Output the [X, Y] coordinate of the center of the cell containing the given text.  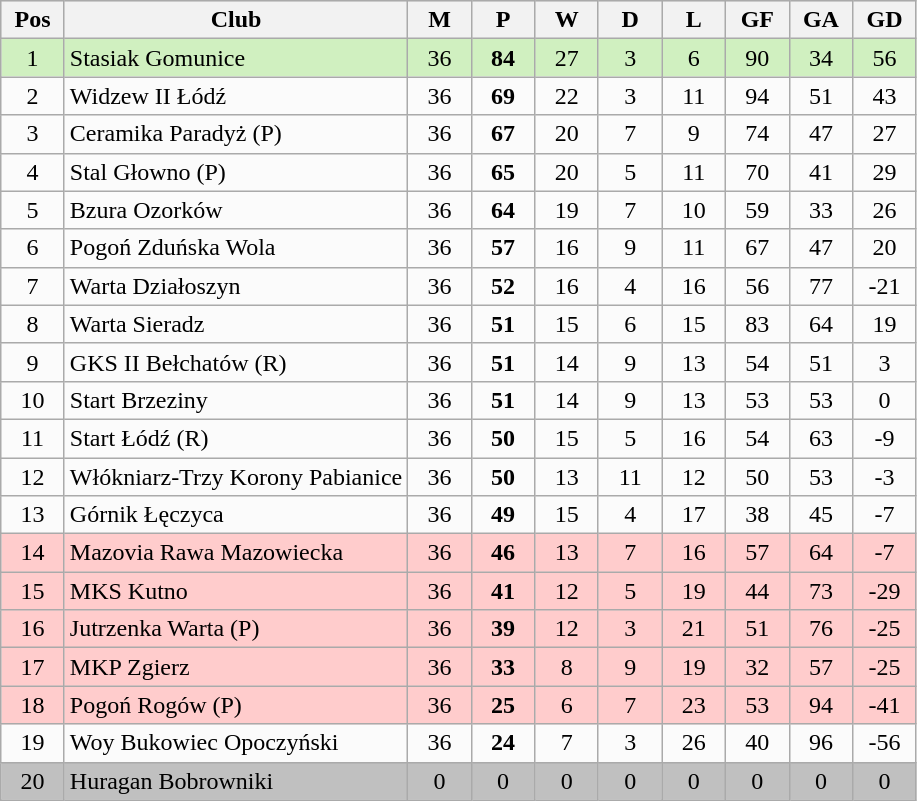
Huragan Bobrowniki [236, 781]
Jutrzenka Warta (P) [236, 629]
MKP Zgierz [236, 667]
Stal Głowno (P) [236, 172]
23 [694, 705]
77 [821, 286]
GF [758, 20]
29 [885, 172]
Widzew II Łódź [236, 96]
65 [503, 172]
46 [503, 553]
M [440, 20]
44 [758, 591]
74 [758, 134]
45 [821, 515]
32 [758, 667]
49 [503, 515]
70 [758, 172]
2 [33, 96]
Club [236, 20]
84 [503, 58]
D [630, 20]
-41 [885, 705]
69 [503, 96]
18 [33, 705]
GA [821, 20]
MKS Kutno [236, 591]
96 [821, 743]
43 [885, 96]
22 [567, 96]
38 [758, 515]
Górnik Łęczyca [236, 515]
25 [503, 705]
Włókniarz-Trzy Korony Pabianice [236, 477]
-56 [885, 743]
Warta Sieradz [236, 324]
76 [821, 629]
Woy Bukowiec Opoczyński [236, 743]
Pogoń Rogów (P) [236, 705]
Bzura Ozorków [236, 210]
Mazovia Rawa Mazowiecka [236, 553]
Pogoń Zduńska Wola [236, 248]
63 [821, 438]
Ceramika Paradyż (P) [236, 134]
-21 [885, 286]
73 [821, 591]
Stasiak Gomunice [236, 58]
1 [33, 58]
P [503, 20]
90 [758, 58]
GD [885, 20]
34 [821, 58]
59 [758, 210]
GKS II Bełchatów (R) [236, 362]
-3 [885, 477]
39 [503, 629]
Start Łódź (R) [236, 438]
Pos [33, 20]
Warta Działoszyn [236, 286]
W [567, 20]
-29 [885, 591]
21 [694, 629]
40 [758, 743]
Start Brzeziny [236, 400]
L [694, 20]
52 [503, 286]
83 [758, 324]
-9 [885, 438]
24 [503, 743]
